Provide the [X, Y] coordinate of the cell's center where the given text is located.  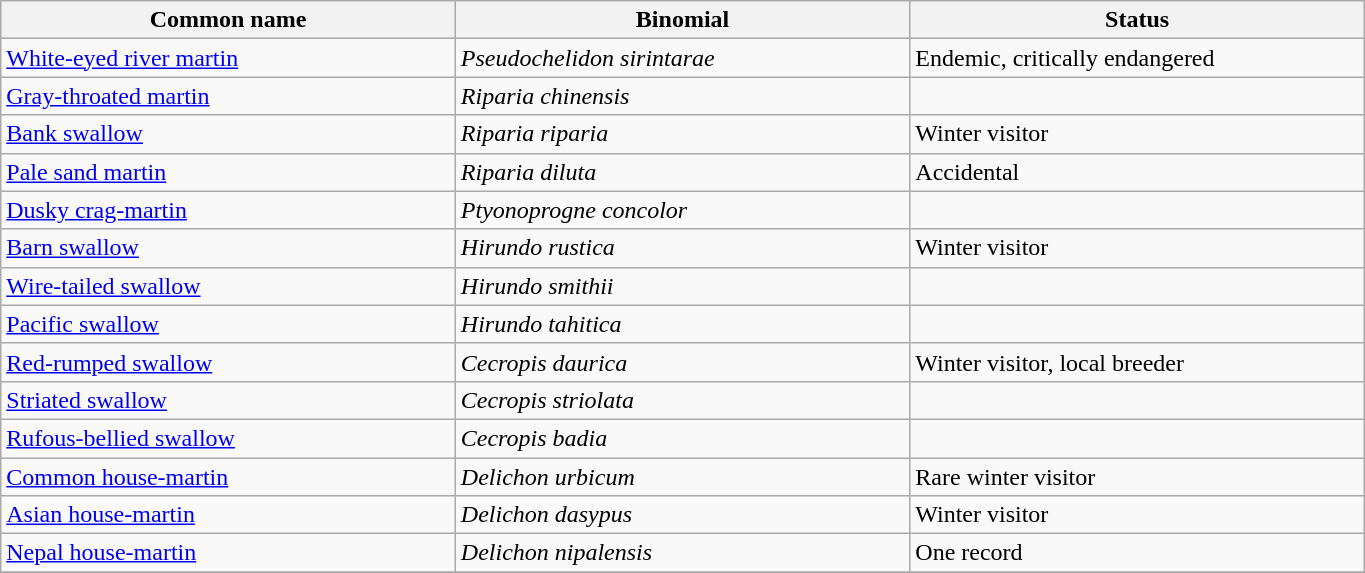
Red-rumped swallow [228, 362]
Barn swallow [228, 248]
Rufous-bellied swallow [228, 438]
Accidental [1138, 172]
Winter visitor, local breeder [1138, 362]
Dusky crag-martin [228, 210]
Common name [228, 20]
Riparia riparia [682, 134]
Hirundo smithii [682, 286]
Hirundo rustica [682, 248]
Endemic, critically endangered [1138, 58]
Pale sand martin [228, 172]
Status [1138, 20]
Ptyonoprogne concolor [682, 210]
Bank swallow [228, 134]
Cecropis badia [682, 438]
One record [1138, 553]
Wire-tailed swallow [228, 286]
Striated swallow [228, 400]
Delichon urbicum [682, 477]
Pacific swallow [228, 324]
Cecropis striolata [682, 400]
Rare winter visitor [1138, 477]
Riparia chinensis [682, 96]
Riparia diluta [682, 172]
Pseudochelidon sirintarae [682, 58]
White-eyed river martin [228, 58]
Nepal house-martin [228, 553]
Common house-martin [228, 477]
Delichon nipalensis [682, 553]
Hirundo tahitica [682, 324]
Asian house-martin [228, 515]
Cecropis daurica [682, 362]
Gray-throated martin [228, 96]
Binomial [682, 20]
Delichon dasypus [682, 515]
